Return (x, y) of the center of cell containing provided text 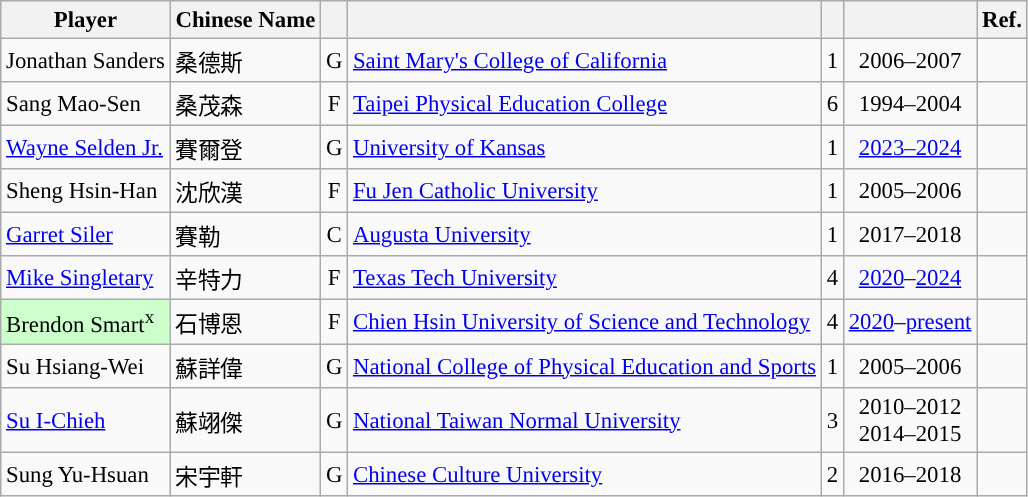
National College of Physical Education and Sports (585, 366)
Jonathan Sanders (86, 61)
Chinese Name (245, 20)
C (334, 235)
2010–20122014–2015 (910, 420)
1994–2004 (910, 104)
蘇詳偉 (245, 366)
桑德斯 (245, 61)
宋宇軒 (245, 474)
2 (832, 474)
Texas Tech University (585, 278)
沈欣漢 (245, 191)
Fu Jen Catholic University (585, 191)
蘇翊傑 (245, 420)
6 (832, 104)
賽勒 (245, 235)
2017–2018 (910, 235)
桑茂森 (245, 104)
Sang Mao-Sen (86, 104)
2006–2007 (910, 61)
2023–2024 (910, 148)
Taipei Physical Education College (585, 104)
Su I-Chieh (86, 420)
Wayne Selden Jr. (86, 148)
Ref. (1002, 20)
Sheng Hsin-Han (86, 191)
Garret Siler (86, 235)
Mike Singletary (86, 278)
Augusta University (585, 235)
2020–2024 (910, 278)
Player (86, 20)
Saint Mary's College of California (585, 61)
賽爾登 (245, 148)
Brendon Smartx (86, 322)
National Taiwan Normal University (585, 420)
2020–present (910, 322)
Chien Hsin University of Science and Technology (585, 322)
Sung Yu-Hsuan (86, 474)
2016–2018 (910, 474)
Chinese Culture University (585, 474)
辛特力 (245, 278)
University of Kansas (585, 148)
3 (832, 420)
Su Hsiang-Wei (86, 366)
石博恩 (245, 322)
